Capture the cell that displays the provided text and extract its [x, y] central coordinate. 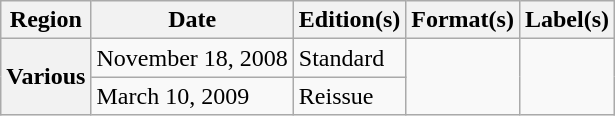
March 10, 2009 [192, 96]
Region [46, 20]
Edition(s) [349, 20]
Format(s) [463, 20]
Reissue [349, 96]
Standard [349, 58]
Date [192, 20]
Various [46, 77]
November 18, 2008 [192, 58]
Label(s) [566, 20]
